Output the [x, y] coordinate of the center of the cell containing the given text.  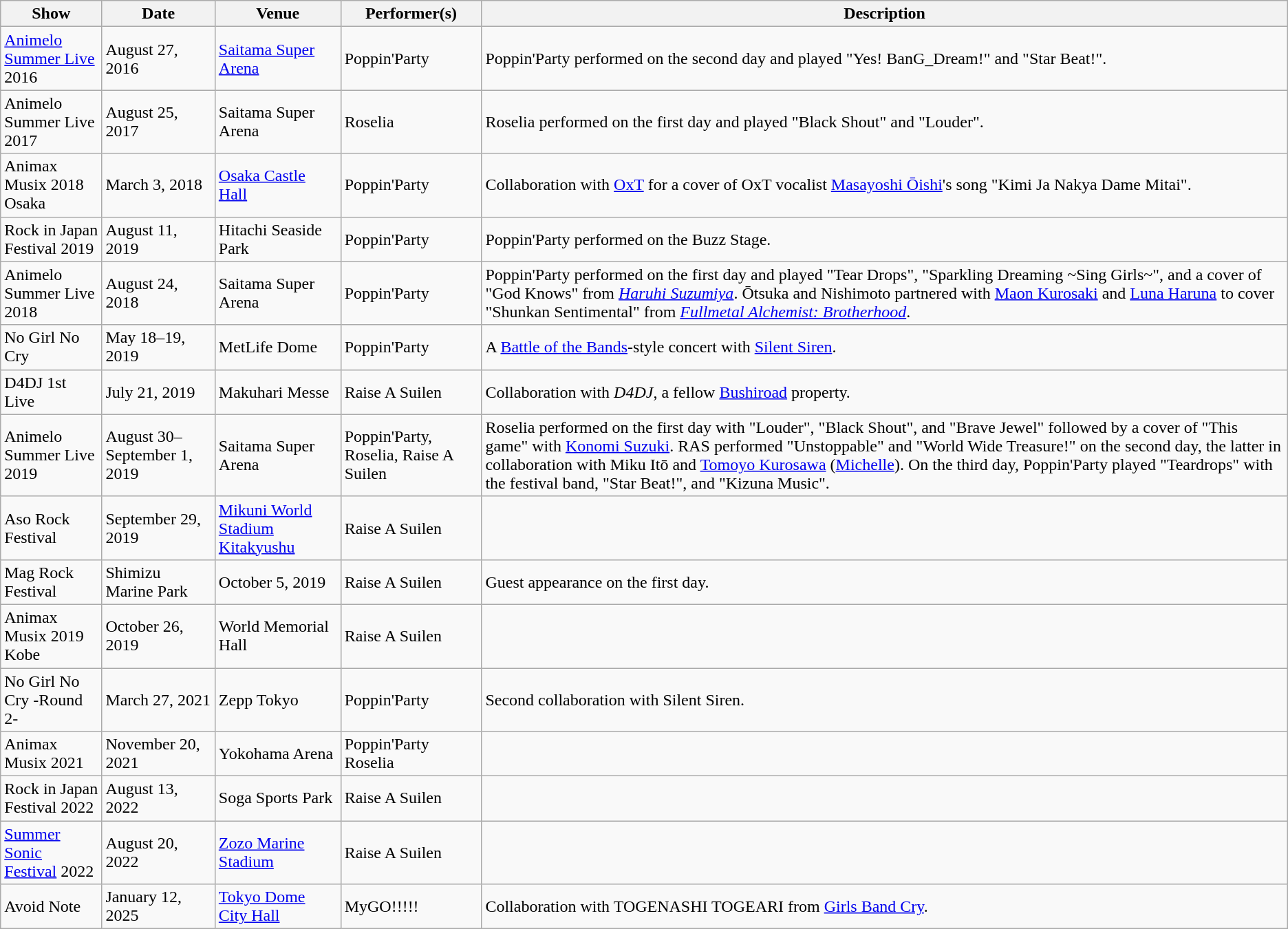
Animelo Summer Live 2018 [51, 293]
Show [51, 14]
August 27, 2016 [158, 58]
Performer(s) [411, 14]
Rock in Japan Festival 2022 [51, 798]
Second collaboration with Silent Siren. [885, 699]
October 5, 2019 [278, 582]
Zozo Marine Stadium [278, 853]
Animax Musix 2019 Kobe [51, 636]
August 24, 2018 [158, 293]
Osaka Castle Hall [278, 185]
No Girl No Cry -Round 2- [51, 699]
August 30–September 1, 2019 [158, 456]
MetLife Dome [278, 347]
August 11, 2019 [158, 239]
Poppin'PartyRoselia [411, 754]
Poppin'Party, Roselia, Raise A Suilen [411, 456]
Date [158, 14]
October 26, 2019 [158, 636]
World Memorial Hall [278, 636]
July 21, 2019 [158, 392]
Animax Musix 2021 [51, 754]
Summer Sonic Festival 2022 [51, 853]
Zepp Tokyo [278, 699]
Animax Musix 2018 Osaka [51, 185]
Poppin'Party performed on the second day and played "Yes! BanG_Dream!" and "Star Beat!". [885, 58]
A Battle of the Bands-style concert with Silent Siren. [885, 347]
March 3, 2018 [158, 185]
August 13, 2022 [158, 798]
Collaboration with D4DJ, a fellow Bushiroad property. [885, 392]
Collaboration with OxT for a cover of OxT vocalist Masayoshi Ōishi's song "Kimi Ja Nakya Dame Mitai". [885, 185]
Soga Sports Park [278, 798]
August 20, 2022 [158, 853]
September 29, 2019 [158, 528]
D4DJ 1st Live [51, 392]
Animelo Summer Live 2017 [51, 122]
Tokyo Dome City Hall [278, 907]
May 18–19, 2019 [158, 347]
Makuhari Messe [278, 392]
MyGO!!!!! [411, 907]
Venue [278, 14]
November 20, 2021 [158, 754]
Animelo Summer Live 2016 [51, 58]
Yokohama Arena [278, 754]
March 27, 2021 [158, 699]
Roselia performed on the first day and played "Black Shout" and "Louder". [885, 122]
Aso Rock Festival [51, 528]
Mikuni World Stadium Kitakyushu [278, 528]
Hitachi Seaside Park [278, 239]
Collaboration with TOGENASHI TOGEARI from Girls Band Cry. [885, 907]
Description [885, 14]
Shimizu Marine Park [158, 582]
Roselia [411, 122]
Avoid Note [51, 907]
Rock in Japan Festival 2019 [51, 239]
Animelo Summer Live 2019 [51, 456]
No Girl No Cry [51, 347]
January 12, 2025 [158, 907]
Poppin'Party performed on the Buzz Stage. [885, 239]
Mag Rock Festival [51, 582]
August 25, 2017 [158, 122]
Guest appearance on the first day. [885, 582]
